Return the [X, Y] coordinate for the center point of the cell that contains the specified text.  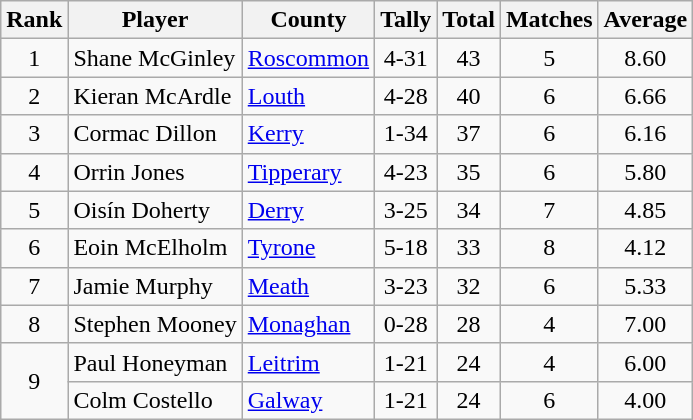
4.12 [646, 248]
4-23 [406, 172]
4.00 [646, 400]
4.85 [646, 210]
5.80 [646, 172]
28 [469, 324]
Colm Costello [155, 400]
Derry [308, 210]
Tally [406, 20]
Cormac Dillon [155, 134]
Player [155, 20]
Kerry [308, 134]
Eoin McElholm [155, 248]
3-25 [406, 210]
6.16 [646, 134]
0-28 [406, 324]
35 [469, 172]
Galway [308, 400]
2 [34, 96]
Monaghan [308, 324]
Roscommon [308, 58]
Louth [308, 96]
4-31 [406, 58]
32 [469, 286]
3-23 [406, 286]
Rank [34, 20]
Oisín Doherty [155, 210]
1-34 [406, 134]
3 [34, 134]
County [308, 20]
Kieran McArdle [155, 96]
Stephen Mooney [155, 324]
Leitrim [308, 362]
40 [469, 96]
4-28 [406, 96]
8.60 [646, 58]
43 [469, 58]
Jamie Murphy [155, 286]
5-18 [406, 248]
Tipperary [308, 172]
Meath [308, 286]
1 [34, 58]
6.00 [646, 362]
9 [34, 381]
7.00 [646, 324]
37 [469, 134]
Average [646, 20]
Orrin Jones [155, 172]
Matches [549, 20]
33 [469, 248]
34 [469, 210]
Tyrone [308, 248]
Total [469, 20]
Shane McGinley [155, 58]
6.66 [646, 96]
Paul Honeyman [155, 362]
5.33 [646, 286]
